Return [X, Y] of the center of cell containing provided text 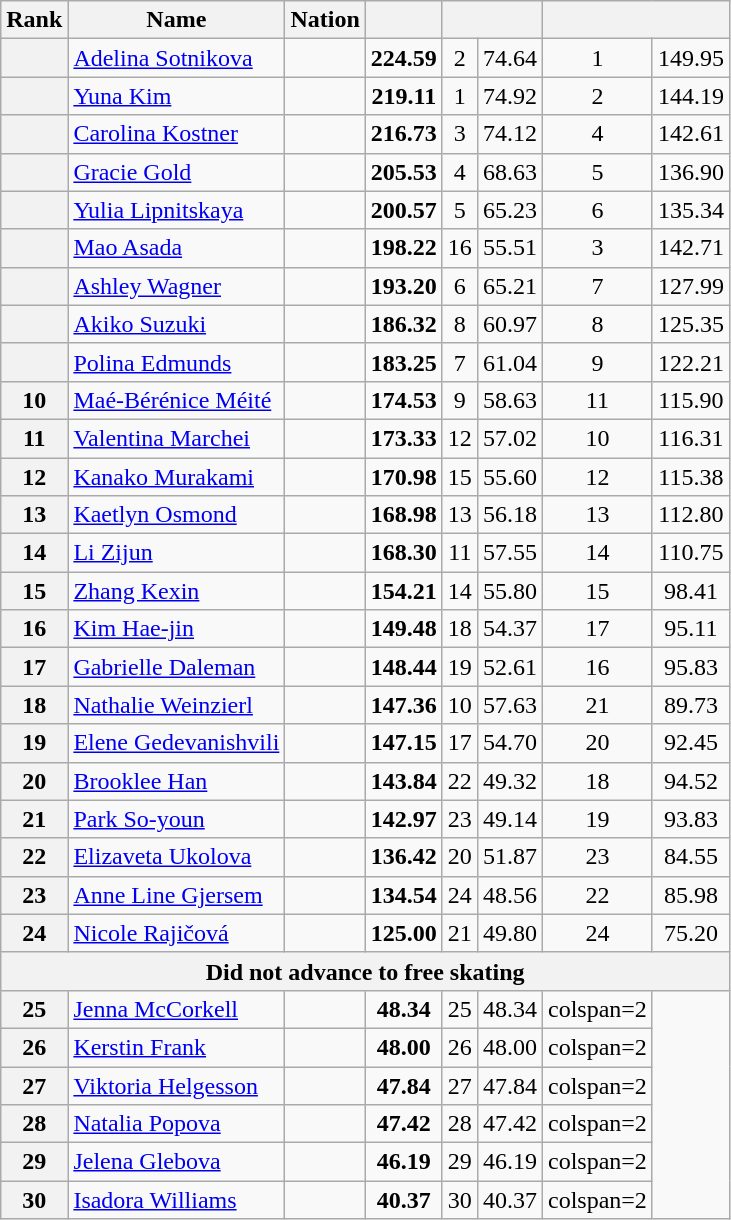
55.80 [510, 591]
Maé-Bérénice Méité [176, 400]
Li Zijun [176, 553]
149.48 [404, 629]
Zhang Kexin [176, 591]
49.32 [510, 781]
135.34 [690, 210]
136.90 [690, 172]
Nation [325, 20]
Brooklee Han [176, 781]
Park So-youn [176, 819]
89.73 [690, 705]
Jenna McCorkell [176, 1009]
127.99 [690, 286]
136.42 [404, 857]
56.18 [510, 515]
52.61 [510, 667]
Valentina Marchei [176, 438]
Gracie Gold [176, 172]
122.21 [690, 362]
112.80 [690, 515]
60.97 [510, 324]
Mao Asada [176, 248]
125.00 [404, 933]
58.63 [510, 400]
142.97 [404, 819]
49.14 [510, 819]
186.32 [404, 324]
173.33 [404, 438]
Did not advance to free skating [366, 971]
Elene Gedevanishvili [176, 743]
Adelina Sotnikova [176, 58]
148.44 [404, 667]
51.87 [510, 857]
142.71 [690, 248]
110.75 [690, 553]
144.19 [690, 96]
Ashley Wagner [176, 286]
115.90 [690, 400]
198.22 [404, 248]
224.59 [404, 58]
Jelena Glebova [176, 1162]
Isadora Williams [176, 1200]
95.83 [690, 667]
115.38 [690, 477]
74.92 [510, 96]
200.57 [404, 210]
216.73 [404, 134]
Kaetlyn Osmond [176, 515]
Nicole Rajičová [176, 933]
147.15 [404, 743]
174.53 [404, 400]
65.21 [510, 286]
68.63 [510, 172]
168.98 [404, 515]
142.61 [690, 134]
92.45 [690, 743]
57.55 [510, 553]
154.21 [404, 591]
61.04 [510, 362]
134.54 [404, 895]
Kanako Murakami [176, 477]
75.20 [690, 933]
219.11 [404, 96]
98.41 [690, 591]
Kim Hae-jin [176, 629]
168.30 [404, 553]
55.60 [510, 477]
94.52 [690, 781]
57.02 [510, 438]
205.53 [404, 172]
143.84 [404, 781]
Akiko Suzuki [176, 324]
57.63 [510, 705]
Anne Line Gjersem [176, 895]
93.83 [690, 819]
Carolina Kostner [176, 134]
Yulia Lipnitskaya [176, 210]
Natalia Popova [176, 1124]
85.98 [690, 895]
Viktoria Helgesson [176, 1085]
Kerstin Frank [176, 1047]
Rank [34, 20]
54.70 [510, 743]
170.98 [404, 477]
183.25 [404, 362]
84.55 [690, 857]
Polina Edmunds [176, 362]
65.23 [510, 210]
147.36 [404, 705]
125.35 [690, 324]
Gabrielle Daleman [176, 667]
95.11 [690, 629]
74.12 [510, 134]
116.31 [690, 438]
Elizaveta Ukolova [176, 857]
Yuna Kim [176, 96]
49.80 [510, 933]
55.51 [510, 248]
Nathalie Weinzierl [176, 705]
48.56 [510, 895]
54.37 [510, 629]
193.20 [404, 286]
Name [176, 20]
149.95 [690, 58]
74.64 [510, 58]
